Find where the given text appears and provide that cell's center as [x, y] coordinate. 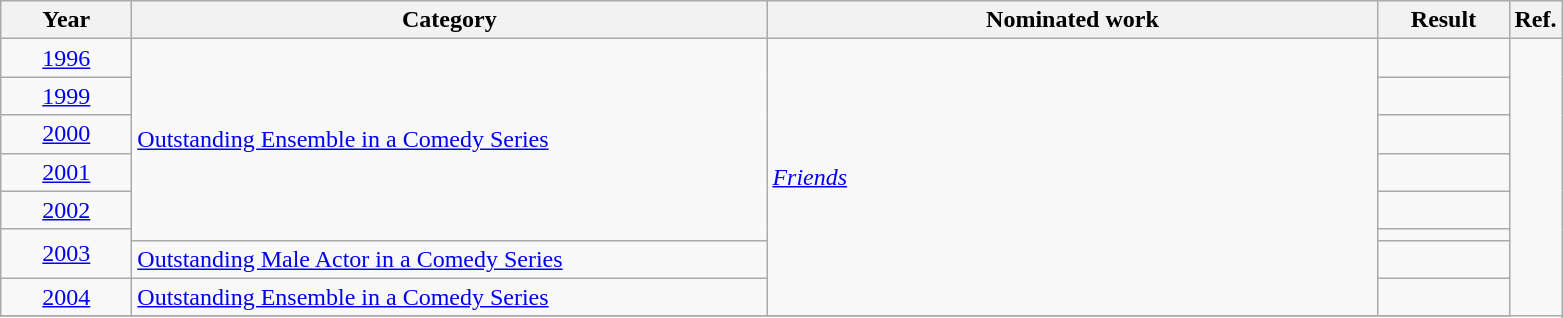
Nominated work [1072, 20]
1996 [66, 58]
2001 [66, 172]
2003 [66, 254]
1999 [66, 96]
2004 [66, 297]
Result [1444, 20]
Category [450, 20]
Outstanding Male Actor in a Comedy Series [450, 259]
Ref. [1536, 20]
Year [66, 20]
2000 [66, 134]
Friends [1072, 178]
2002 [66, 210]
